Locate the cell with the specified text and output its (X, Y) center coordinate. 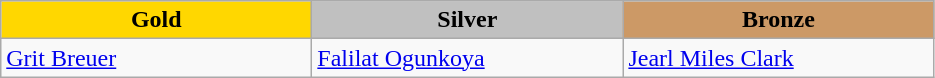
Jearl Miles Clark (778, 58)
Gold (156, 20)
Falilat Ogunkoya (468, 58)
Bronze (778, 20)
Silver (468, 20)
Grit Breuer (156, 58)
